Scan for the cell matching the given text and deliver its [x, y] coordinate at center. 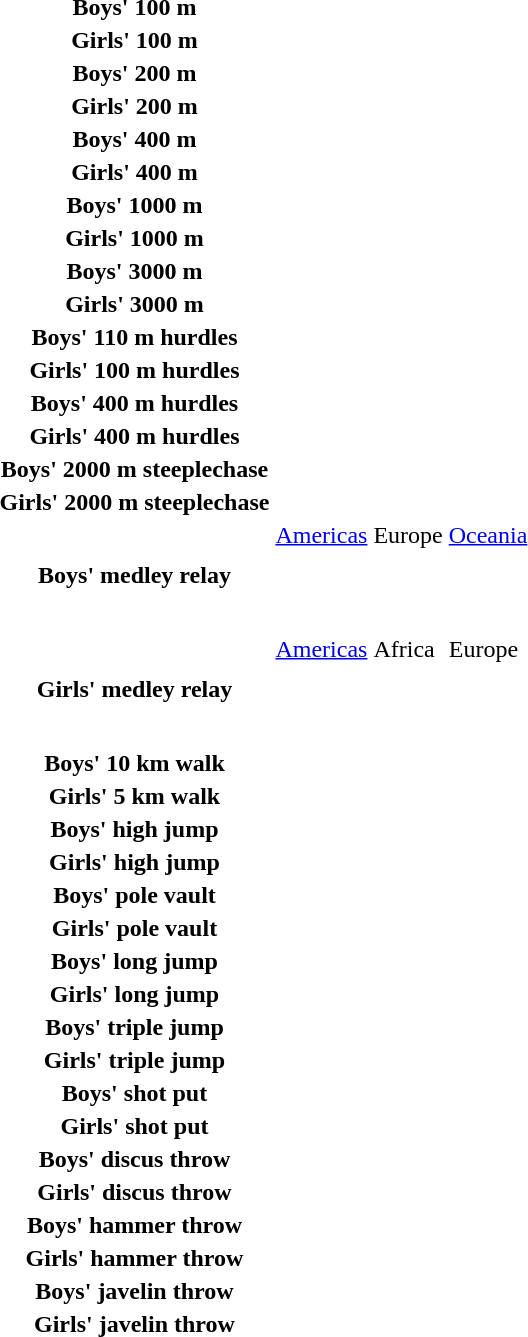
Europe [408, 576]
Africa [408, 690]
